From the cell containing the given text, extract its center point as [X, Y] coordinate. 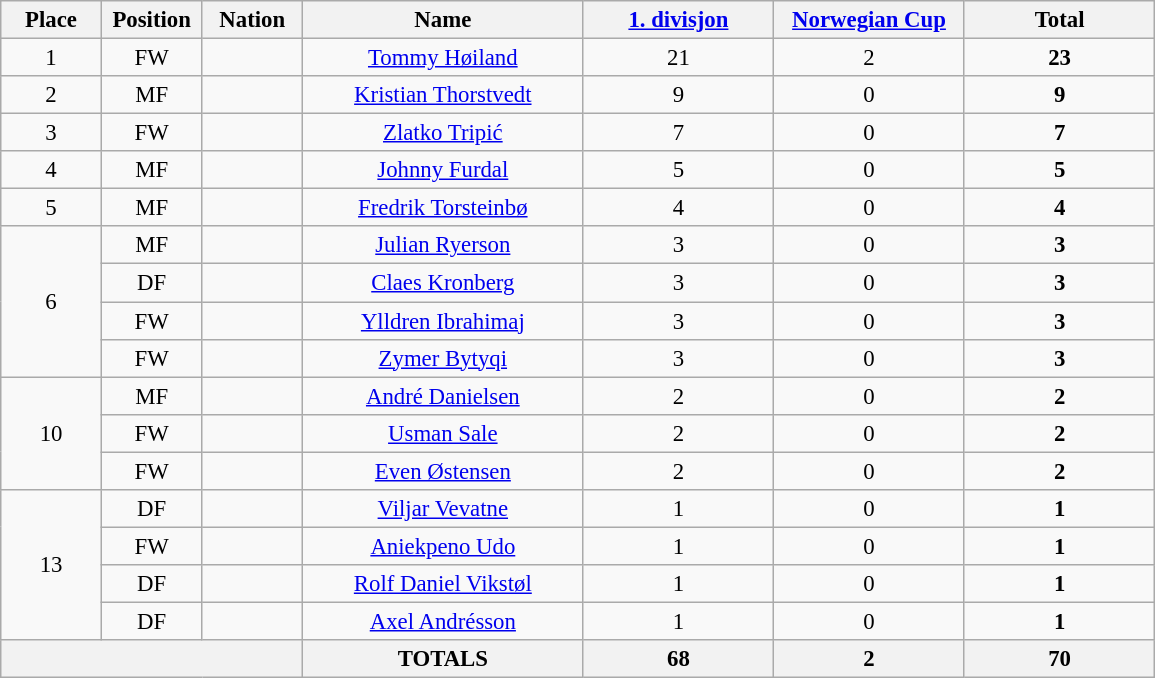
70 [1060, 659]
10 [52, 434]
Zymer Bytyqi [444, 358]
TOTALS [444, 659]
68 [678, 659]
13 [52, 565]
Aniekpeno Udo [444, 546]
Julian Ryerson [444, 245]
Viljar Vevatne [444, 509]
André Danielsen [444, 396]
Kristian Thorstvedt [444, 95]
Johnny Furdal [444, 170]
Ylldren Ibrahimaj [444, 321]
Place [52, 20]
1. divisjon [678, 20]
Even Østensen [444, 471]
Nation [252, 20]
Zlatko Tripić [444, 133]
Tommy Høiland [444, 58]
21 [678, 58]
23 [1060, 58]
Name [444, 20]
Claes Kronberg [444, 283]
6 [52, 301]
Position [152, 20]
Rolf Daniel Vikstøl [444, 584]
Usman Sale [444, 433]
Axel Andrésson [444, 621]
Norwegian Cup [870, 20]
Total [1060, 20]
Fredrik Torsteinbø [444, 208]
